Find where the given text appears and provide that cell's center as [X, Y] coordinate. 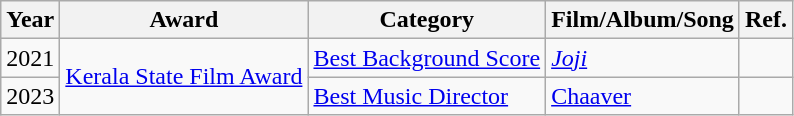
Chaaver [643, 96]
Joji [643, 58]
Kerala State Film Award [184, 77]
Year [30, 20]
Category [427, 20]
2021 [30, 58]
Award [184, 20]
2023 [30, 96]
Ref. [766, 20]
Best Music Director [427, 96]
Best Background Score [427, 58]
Film/Album/Song [643, 20]
